Find where the given text appears and provide that cell's center as [x, y] coordinate. 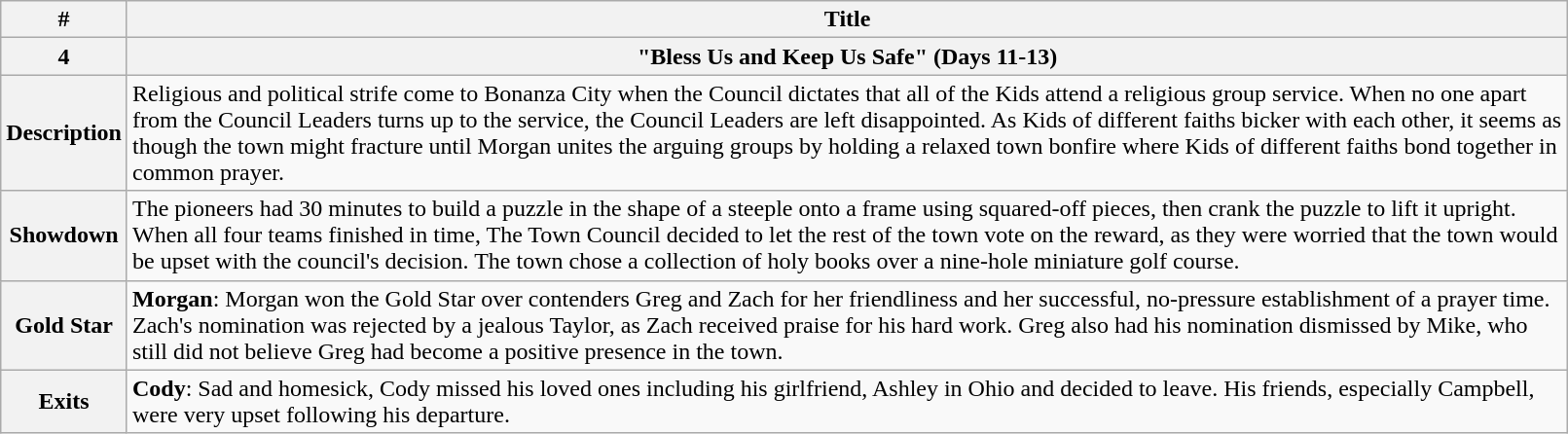
Showdown [64, 235]
# [64, 19]
4 [64, 56]
Gold Star [64, 325]
Title [847, 19]
Description [64, 132]
"Bless Us and Keep Us Safe" (Days 11-13) [847, 56]
Exits [64, 401]
